Scan for the cell matching the given text and deliver its [x, y] coordinate at center. 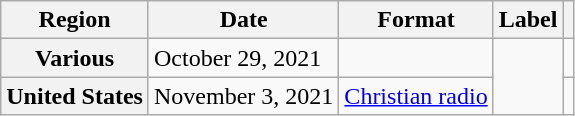
United States [75, 96]
Date [243, 20]
Various [75, 58]
Label [528, 20]
Christian radio [416, 96]
Format [416, 20]
November 3, 2021 [243, 96]
Region [75, 20]
October 29, 2021 [243, 58]
